For the text-containing cell, return its midpoint in [X, Y] coordinate format. 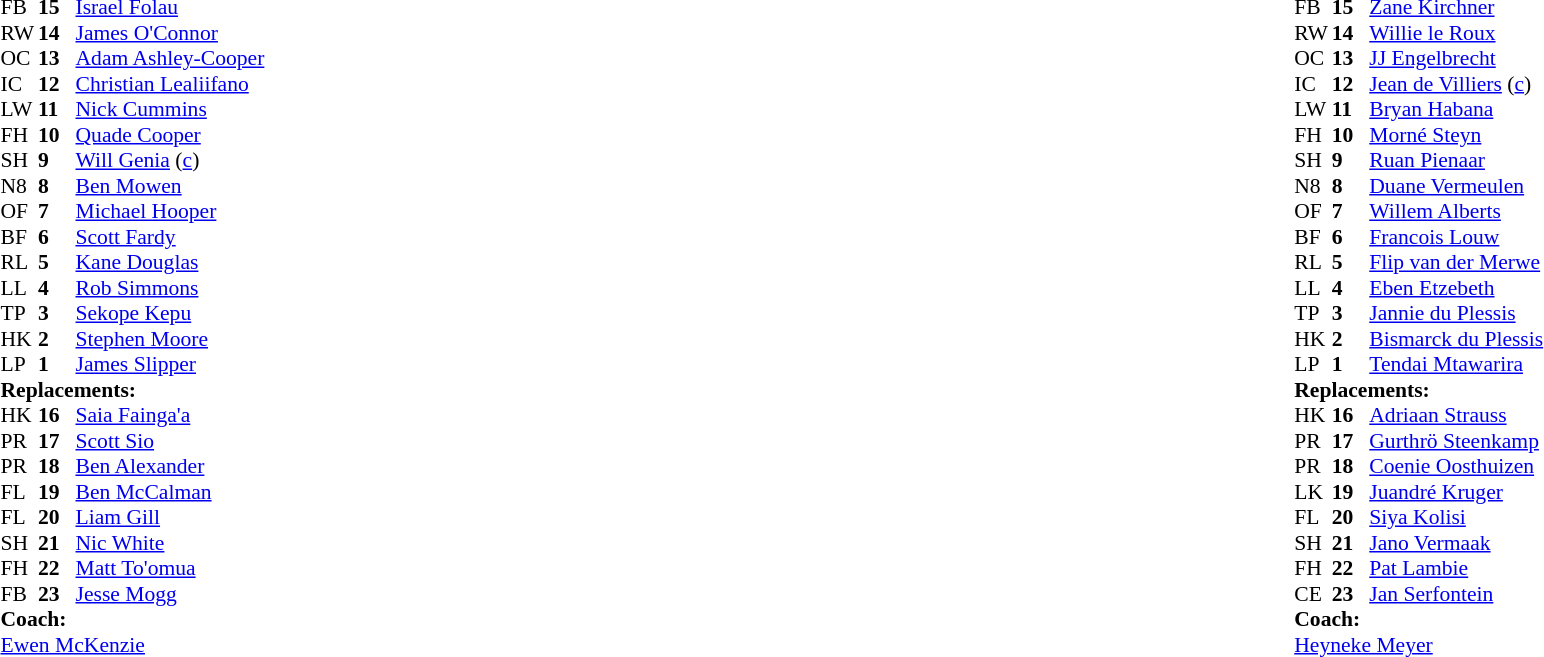
Tendai Mtawarira [1456, 365]
Pat Lambie [1456, 569]
Saia Fainga'a [170, 415]
FB [19, 594]
Stephen Moore [170, 339]
Gurthrö Steenkamp [1456, 441]
Jano Vermaak [1456, 543]
Matt To'omua [170, 569]
Ben Alexander [170, 467]
Ruan Pienaar [1456, 161]
Nic White [170, 543]
Willem Alberts [1456, 211]
Liam Gill [170, 517]
Coenie Oosthuizen [1456, 467]
Quade Cooper [170, 135]
Jean de Villiers (c) [1456, 84]
Bismarck du Plessis [1456, 339]
Eben Etzebeth [1456, 288]
Scott Fardy [170, 237]
Morné Steyn [1456, 135]
Jannie du Plessis [1456, 313]
CE [1313, 594]
Scott Sio [170, 441]
Adam Ashley-Cooper [170, 59]
Juandré Kruger [1456, 492]
Bryan Habana [1456, 109]
Ben Mowen [170, 186]
Jan Serfontein [1456, 594]
Adriaan Strauss [1456, 415]
LK [1313, 492]
Nick Cummins [170, 109]
Flip van der Merwe [1456, 263]
Jesse Mogg [170, 594]
Sekope Kepu [170, 313]
Will Genia (c) [170, 161]
Duane Vermeulen [1456, 186]
Kane Douglas [170, 263]
Michael Hooper [170, 211]
James Slipper [170, 365]
JJ Engelbrecht [1456, 59]
Willie le Roux [1456, 33]
Francois Louw [1456, 237]
Christian Lealiifano [170, 84]
Ben McCalman [170, 492]
Rob Simmons [170, 288]
James O'Connor [170, 33]
Siya Kolisi [1456, 517]
